Pinpoint the cell where the given text exists, returning its (x, y) midpoint coordinate. 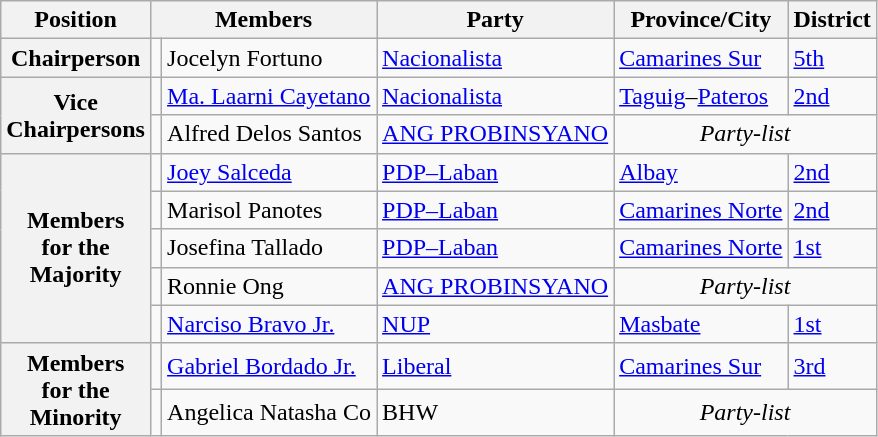
Marisol Panotes (270, 210)
Party (496, 20)
Masbate (701, 324)
Jocelyn Fortuno (270, 58)
3rd (832, 366)
Taguig–Pateros (701, 96)
Members (263, 20)
Alfred Delos Santos (270, 134)
Angelica Natasha Co (270, 412)
Ma. Laarni Cayetano (270, 96)
Liberal (496, 366)
BHW (496, 412)
ViceChairpersons (76, 115)
Albay (701, 172)
Chairperson (76, 58)
Province/City (701, 20)
Position (76, 20)
Ronnie Ong (270, 286)
5th (832, 58)
Joey Salceda (270, 172)
District (832, 20)
Membersfor theMajority (76, 248)
Josefina Tallado (270, 248)
NUP (496, 324)
Narciso Bravo Jr. (270, 324)
Membersfor theMinority (76, 389)
Gabriel Bordado Jr. (270, 366)
